Search for the cell housing the specified text and yield its [X, Y] center coordinate. 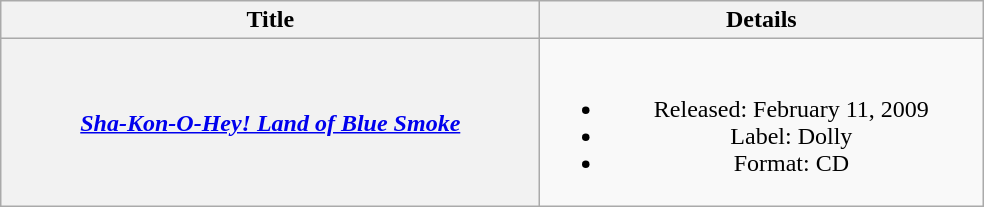
Title [270, 20]
Released: February 11, 2009Label: DollyFormat: CD [762, 122]
Sha-Kon-O-Hey! Land of Blue Smoke [270, 122]
Details [762, 20]
